Determine the [x, y] coordinate at the center of the cell enclosing the given text.  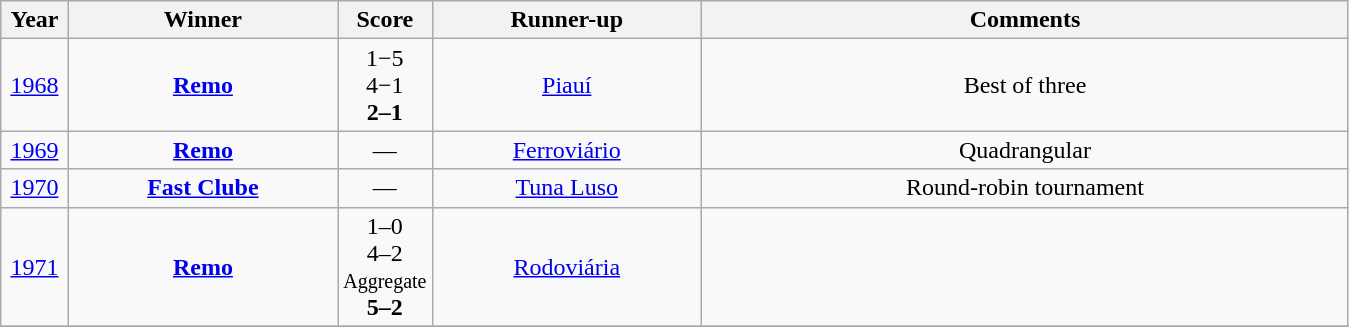
Runner-up [567, 20]
Rodoviária [567, 266]
Best of three [1026, 85]
Piauí [567, 85]
Year [34, 20]
1969 [34, 150]
Ferroviário [567, 150]
Fast Clube [203, 188]
Winner [203, 20]
1−54−12–1 [385, 85]
1971 [34, 266]
1968 [34, 85]
1970 [34, 188]
1–04–2Aggregate5–2 [385, 266]
Quadrangular [1026, 150]
Tuna Luso [567, 188]
Round-robin tournament [1026, 188]
Score [385, 20]
Comments [1026, 20]
